Determine the [X, Y] coordinate at the center of the cell enclosing the given text.  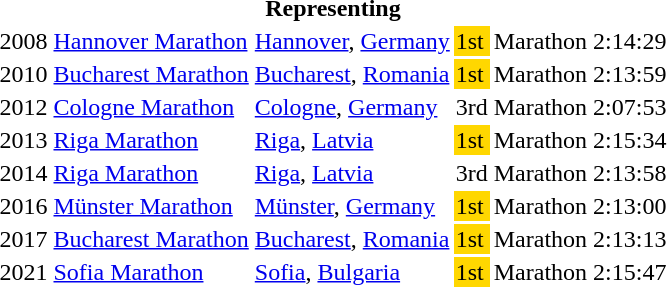
Cologne, Germany [352, 107]
Münster Marathon [151, 206]
Hannover, Germany [352, 41]
Münster, Germany [352, 206]
Hannover Marathon [151, 41]
Cologne Marathon [151, 107]
Sofia Marathon [151, 272]
Sofia, Bulgaria [352, 272]
